Find where the given text appears and provide that cell's center as (X, Y) coordinate. 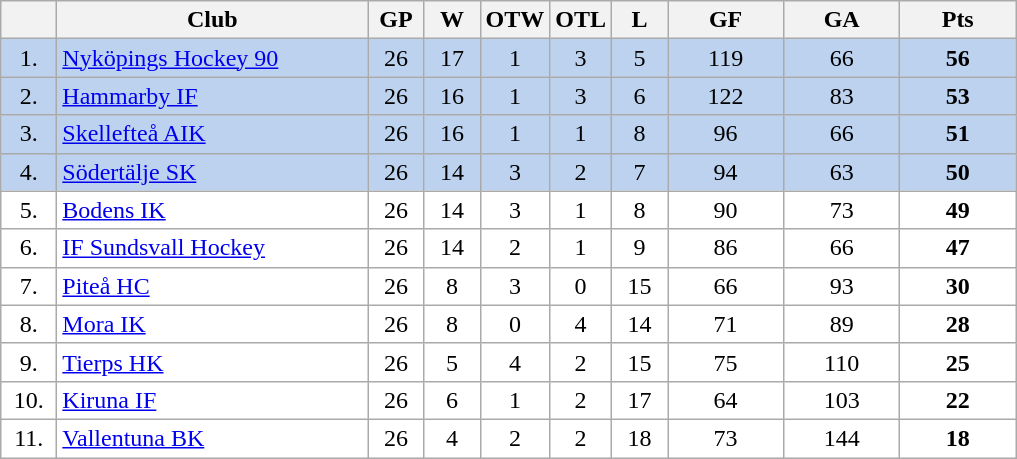
1. (29, 58)
Pts (958, 20)
7 (640, 172)
51 (958, 134)
90 (726, 210)
5. (29, 210)
Tierps HK (212, 362)
119 (726, 58)
L (640, 20)
49 (958, 210)
IF Sundsvall Hockey (212, 248)
9 (640, 248)
Kiruna IF (212, 400)
10. (29, 400)
96 (726, 134)
83 (842, 96)
7. (29, 286)
8. (29, 324)
103 (842, 400)
47 (958, 248)
2. (29, 96)
Skellefteå AIK (212, 134)
30 (958, 286)
53 (958, 96)
22 (958, 400)
4. (29, 172)
GA (842, 20)
9. (29, 362)
6. (29, 248)
56 (958, 58)
110 (842, 362)
Södertälje SK (212, 172)
89 (842, 324)
GF (726, 20)
3. (29, 134)
Club (212, 20)
Piteå HC (212, 286)
W (452, 20)
Bodens IK (212, 210)
OTL (581, 20)
Nyköpings Hockey 90 (212, 58)
86 (726, 248)
GP (396, 20)
71 (726, 324)
25 (958, 362)
11. (29, 438)
Hammarby IF (212, 96)
28 (958, 324)
OTW (515, 20)
64 (726, 400)
144 (842, 438)
93 (842, 286)
50 (958, 172)
94 (726, 172)
63 (842, 172)
Vallentuna BK (212, 438)
122 (726, 96)
75 (726, 362)
Mora IK (212, 324)
